Search for the cell housing the specified text and yield its (X, Y) center coordinate. 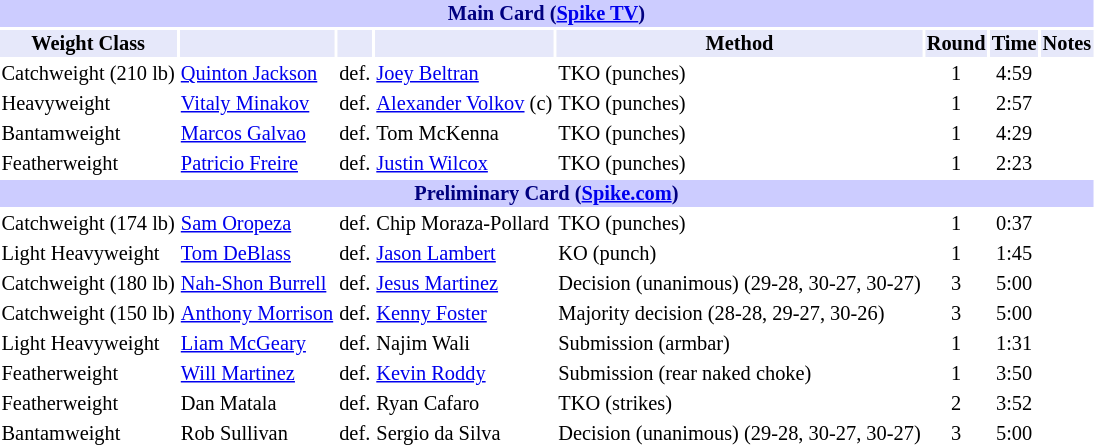
Submission (armbar) (740, 344)
Catchweight (174 lb) (88, 224)
Will Martinez (256, 374)
Vitaly Minakov (256, 104)
Round (956, 44)
Justin Wilcox (464, 164)
4:29 (1014, 134)
1:45 (1014, 254)
Jason Lambert (464, 254)
Preliminary Card (Spike.com) (546, 194)
Catchweight (210 lb) (88, 74)
0:37 (1014, 224)
Heavyweight (88, 104)
Ryan Cafaro (464, 404)
Kevin Roddy (464, 374)
3:52 (1014, 404)
Patricio Freire (256, 164)
Decision (unanimous) (29-28, 30-27, 30-27) (740, 284)
Catchweight (180 lb) (88, 284)
Sam Oropeza (256, 224)
Alexander Volkov (c) (464, 104)
2:23 (1014, 164)
2 (956, 404)
Tom DeBlass (256, 254)
1:31 (1014, 344)
Quinton Jackson (256, 74)
Bantamweight (88, 134)
Majority decision (28-28, 29-27, 30-26) (740, 314)
Jesus Martinez (464, 284)
Nah-Shon Burrell (256, 284)
Main Card (Spike TV) (546, 14)
Submission (rear naked choke) (740, 374)
Dan Matala (256, 404)
Kenny Foster (464, 314)
Method (740, 44)
Najim Wali (464, 344)
TKO (strikes) (740, 404)
KO (punch) (740, 254)
Catchweight (150 lb) (88, 314)
4:59 (1014, 74)
Weight Class (88, 44)
3:50 (1014, 374)
Marcos Galvao (256, 134)
Time (1014, 44)
Chip Moraza-Pollard (464, 224)
Tom McKenna (464, 134)
Joey Beltran (464, 74)
Liam McGeary (256, 344)
2:57 (1014, 104)
Anthony Morrison (256, 314)
Notes (1067, 44)
